Determine the [x, y] coordinate at the center of the cell enclosing the given text.  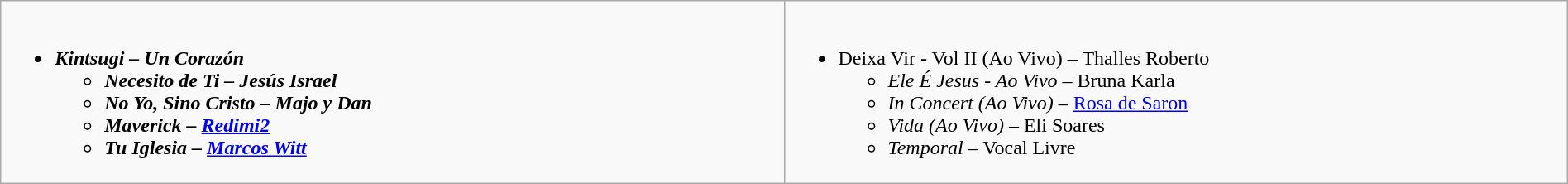
Kintsugi – Un CorazónNecesito de Ti – Jesús IsraelNo Yo, Sino Cristo – Majo y DanMaverick – Redimi2Tu Iglesia – Marcos Witt [392, 93]
